Locate the cell with the specified text and output its (X, Y) center coordinate. 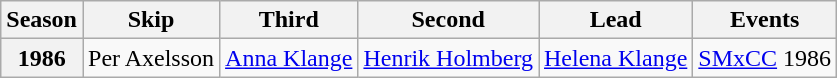
Skip (150, 20)
Season (42, 20)
Events (765, 20)
1986 (42, 58)
Second (448, 20)
Per Axelsson (150, 58)
Anna Klange (289, 58)
Henrik Holmberg (448, 58)
Helena Klange (615, 58)
Lead (615, 20)
Third (289, 20)
SMxCC 1986 (765, 58)
